Extract the (x, y) coordinate from the center of the cell holding the provided text.  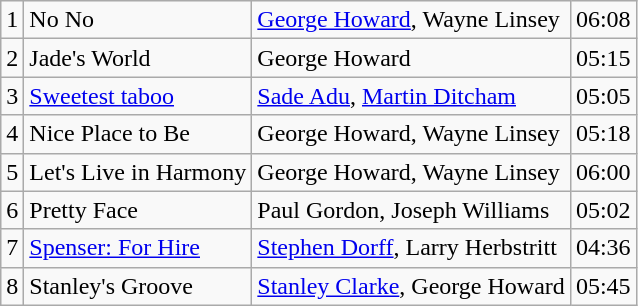
05:15 (603, 58)
04:36 (603, 248)
Stanley's Groove (138, 286)
7 (12, 248)
8 (12, 286)
Jade's World (138, 58)
05:02 (603, 210)
No No (138, 20)
3 (12, 96)
6 (12, 210)
06:08 (603, 20)
Stanley Clarke, George Howard (412, 286)
4 (12, 134)
Sweetest taboo (138, 96)
1 (12, 20)
5 (12, 172)
Sade Adu, Martin Ditcham (412, 96)
Let's Live in Harmony (138, 172)
Nice Place to Be (138, 134)
05:18 (603, 134)
05:05 (603, 96)
Paul Gordon, Joseph Williams (412, 210)
George Howard (412, 58)
Stephen Dorff, Larry Herbstritt (412, 248)
05:45 (603, 286)
06:00 (603, 172)
Spenser: For Hire (138, 248)
Pretty Face (138, 210)
2 (12, 58)
